Capture the cell that displays the provided text and extract its [x, y] central coordinate. 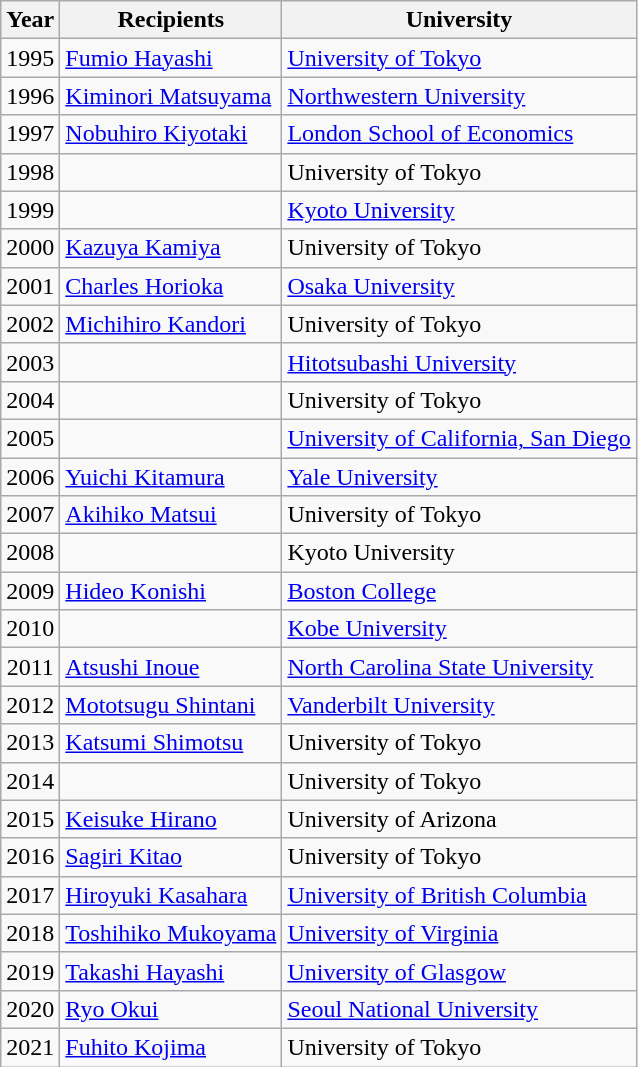
Boston College [459, 591]
University of California, San Diego [459, 438]
2004 [30, 400]
2019 [30, 971]
Atsushi Inoue [171, 667]
University [459, 20]
Hideo Konishi [171, 591]
Recipients [171, 20]
2015 [30, 819]
Kiminori Matsuyama [171, 96]
Sagiri Kitao [171, 857]
University of Virginia [459, 933]
North Carolina State University [459, 667]
2010 [30, 629]
Fuhito Kojima [171, 1047]
2000 [30, 248]
Vanderbilt University [459, 705]
Yale University [459, 477]
Northwestern University [459, 96]
Kazuya Kamiya [171, 248]
Kobe University [459, 629]
2021 [30, 1047]
Charles Horioka [171, 286]
Katsumi Shimotsu [171, 743]
2005 [30, 438]
2009 [30, 591]
Osaka University [459, 286]
Keisuke Hirano [171, 819]
1997 [30, 134]
2001 [30, 286]
Takashi Hayashi [171, 971]
Toshihiko Mukoyama [171, 933]
1996 [30, 96]
2016 [30, 857]
2002 [30, 324]
2020 [30, 1009]
2007 [30, 515]
Year [30, 20]
2012 [30, 705]
1995 [30, 58]
2013 [30, 743]
University of Arizona [459, 819]
Mototsugu Shintani [171, 705]
Fumio Hayashi [171, 58]
Seoul National University [459, 1009]
2006 [30, 477]
Hiroyuki Kasahara [171, 895]
2011 [30, 667]
Yuichi Kitamura [171, 477]
Hitotsubashi University [459, 362]
2003 [30, 362]
2008 [30, 553]
2018 [30, 933]
1998 [30, 172]
Akihiko Matsui [171, 515]
London School of Economics [459, 134]
2017 [30, 895]
Ryo Okui [171, 1009]
1999 [30, 210]
Michihiro Kandori [171, 324]
2014 [30, 781]
University of Glasgow [459, 971]
Nobuhiro Kiyotaki [171, 134]
University of British Columbia [459, 895]
